Capture the cell that displays the provided text and extract its (x, y) central coordinate. 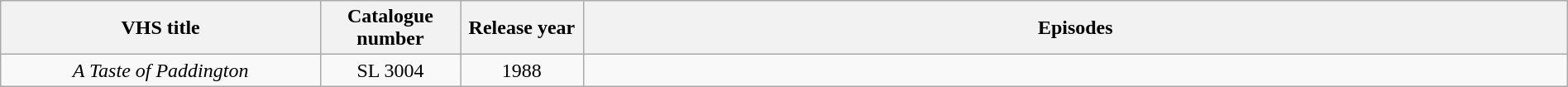
VHS title (160, 28)
SL 3004 (390, 70)
Episodes (1075, 28)
1988 (523, 70)
Catalogue number (390, 28)
A Taste of Paddington (160, 70)
Release year (523, 28)
